Scan for the cell matching the given text and deliver its [x, y] coordinate at center. 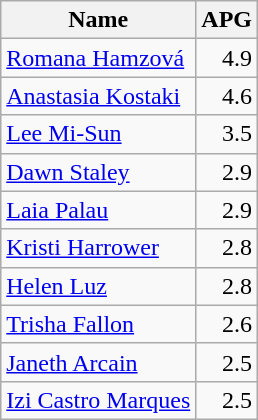
Laia Palau [98, 210]
3.5 [227, 134]
4.6 [227, 96]
Lee Mi-Sun [98, 134]
Janeth Arcain [98, 362]
Anastasia Kostaki [98, 96]
Kristi Harrower [98, 248]
4.9 [227, 58]
Trisha Fallon [98, 324]
Izi Castro Marques [98, 400]
Name [98, 20]
Dawn Staley [98, 172]
Romana Hamzová [98, 58]
2.6 [227, 324]
APG [227, 20]
Helen Luz [98, 286]
